Capture the cell that displays the provided text and extract its (x, y) central coordinate. 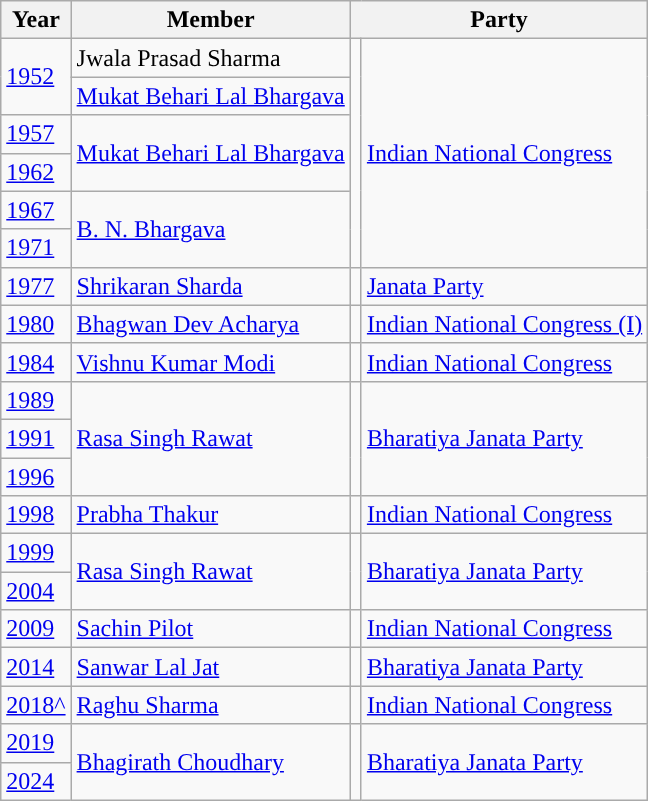
1952 (36, 77)
2014 (36, 667)
1998 (36, 515)
2024 (36, 781)
Shrikaran Sharda (210, 286)
2018^ (36, 705)
1996 (36, 477)
Year (36, 20)
1989 (36, 400)
Member (210, 20)
1962 (36, 172)
1999 (36, 553)
Raghu Sharma (210, 705)
B. N. Bhargava (210, 229)
Sanwar Lal Jat (210, 667)
1971 (36, 248)
2009 (36, 629)
1967 (36, 210)
Sachin Pilot (210, 629)
Vishnu Kumar Modi (210, 362)
1977 (36, 286)
Prabha Thakur (210, 515)
2004 (36, 591)
1991 (36, 438)
Jwala Prasad Sharma (210, 58)
Bhagwan Dev Acharya (210, 324)
1984 (36, 362)
Indian National Congress (I) (504, 324)
1980 (36, 324)
2019 (36, 743)
Party (498, 20)
1957 (36, 134)
Janata Party (504, 286)
Bhagirath Choudhary (210, 762)
